For the text-containing cell, return its midpoint in [X, Y] coordinate format. 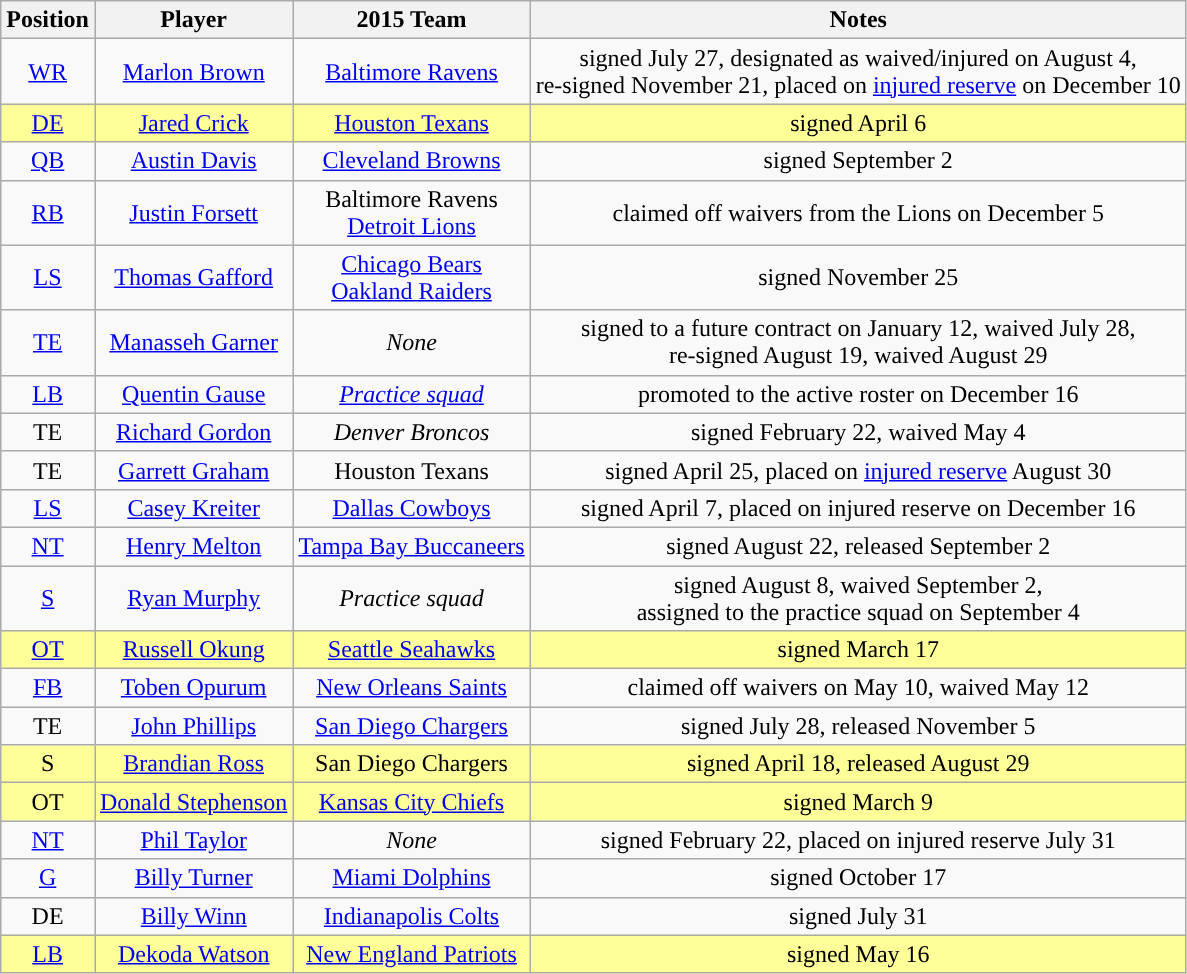
signed February 22, placed on injured reserve July 31 [858, 840]
2015 Team [412, 20]
signed May 16 [858, 954]
Dekoda Watson [193, 954]
Billy Winn [193, 916]
signed March 17 [858, 650]
Tampa Bay Buccaneers [412, 546]
Ryan Murphy [193, 598]
Dallas Cowboys [412, 508]
Billy Turner [193, 878]
New Orleans Saints [412, 688]
signed April 18, released August 29 [858, 764]
Garrett Graham [193, 470]
Position [48, 20]
FB [48, 688]
promoted to the active roster on December 16 [858, 394]
signed to a future contract on January 12, waived July 28,re-signed August 19, waived August 29 [858, 342]
signed July 28, released November 5 [858, 726]
claimed off waivers on May 10, waived May 12 [858, 688]
signed April 6 [858, 123]
Player [193, 20]
signed July 31 [858, 916]
Brandian Ross [193, 764]
Notes [858, 20]
signed November 25 [858, 278]
signed February 22, waived May 4 [858, 432]
Thomas Gafford [193, 278]
signed September 2 [858, 161]
Kansas City Chiefs [412, 802]
Cleveland Browns [412, 161]
Chicago BearsOakland Raiders [412, 278]
QB [48, 161]
Donald Stephenson [193, 802]
New England Patriots [412, 954]
Richard Gordon [193, 432]
Justin Forsett [193, 212]
signed August 22, released September 2 [858, 546]
Henry Melton [193, 546]
signed March 9 [858, 802]
Marlon Brown [193, 72]
Casey Kreiter [193, 508]
WR [48, 72]
Miami Dolphins [412, 878]
Seattle Seahawks [412, 650]
signed October 17 [858, 878]
RB [48, 212]
Jared Crick [193, 123]
Toben Opurum [193, 688]
signed July 27, designated as waived/injured on August 4,re-signed November 21, placed on injured reserve on December 10 [858, 72]
Denver Broncos [412, 432]
claimed off waivers from the Lions on December 5 [858, 212]
signed April 7, placed on injured reserve on December 16 [858, 508]
John Phillips [193, 726]
Baltimore Ravens [412, 72]
Russell Okung [193, 650]
Manasseh Garner [193, 342]
signed April 25, placed on injured reserve August 30 [858, 470]
G [48, 878]
Phil Taylor [193, 840]
Indianapolis Colts [412, 916]
signed August 8, waived September 2,assigned to the practice squad on September 4 [858, 598]
Baltimore RavensDetroit Lions [412, 212]
Quentin Gause [193, 394]
Austin Davis [193, 161]
